Output the (X, Y) coordinate of the center of the cell containing the given text.  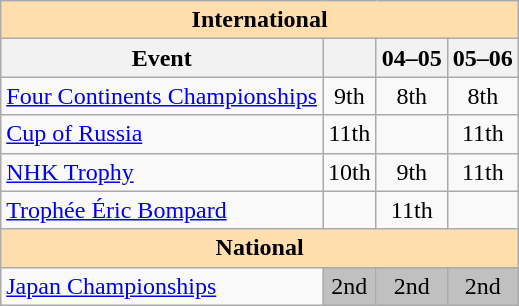
NHK Trophy (162, 172)
Japan Championships (162, 286)
Trophée Éric Bompard (162, 210)
10th (349, 172)
Four Continents Championships (162, 96)
Cup of Russia (162, 134)
04–05 (412, 58)
05–06 (482, 58)
National (260, 248)
International (260, 20)
Event (162, 58)
